Search for the cell housing the specified text and yield its [x, y] center coordinate. 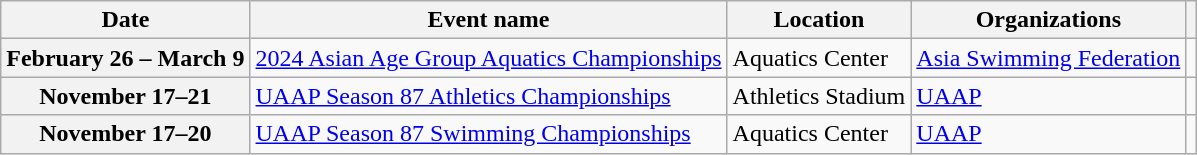
Date [126, 20]
Athletics Stadium [819, 96]
Asia Swimming Federation [1048, 58]
UAAP Season 87 Swimming Championships [488, 134]
UAAP Season 87 Athletics Championships [488, 96]
Event name [488, 20]
November 17–21 [126, 96]
2024 Asian Age Group Aquatics Championships [488, 58]
February 26 – March 9 [126, 58]
Location [819, 20]
November 17–20 [126, 134]
Organizations [1048, 20]
